Scan for the cell matching the given text and deliver its (X, Y) coordinate at center. 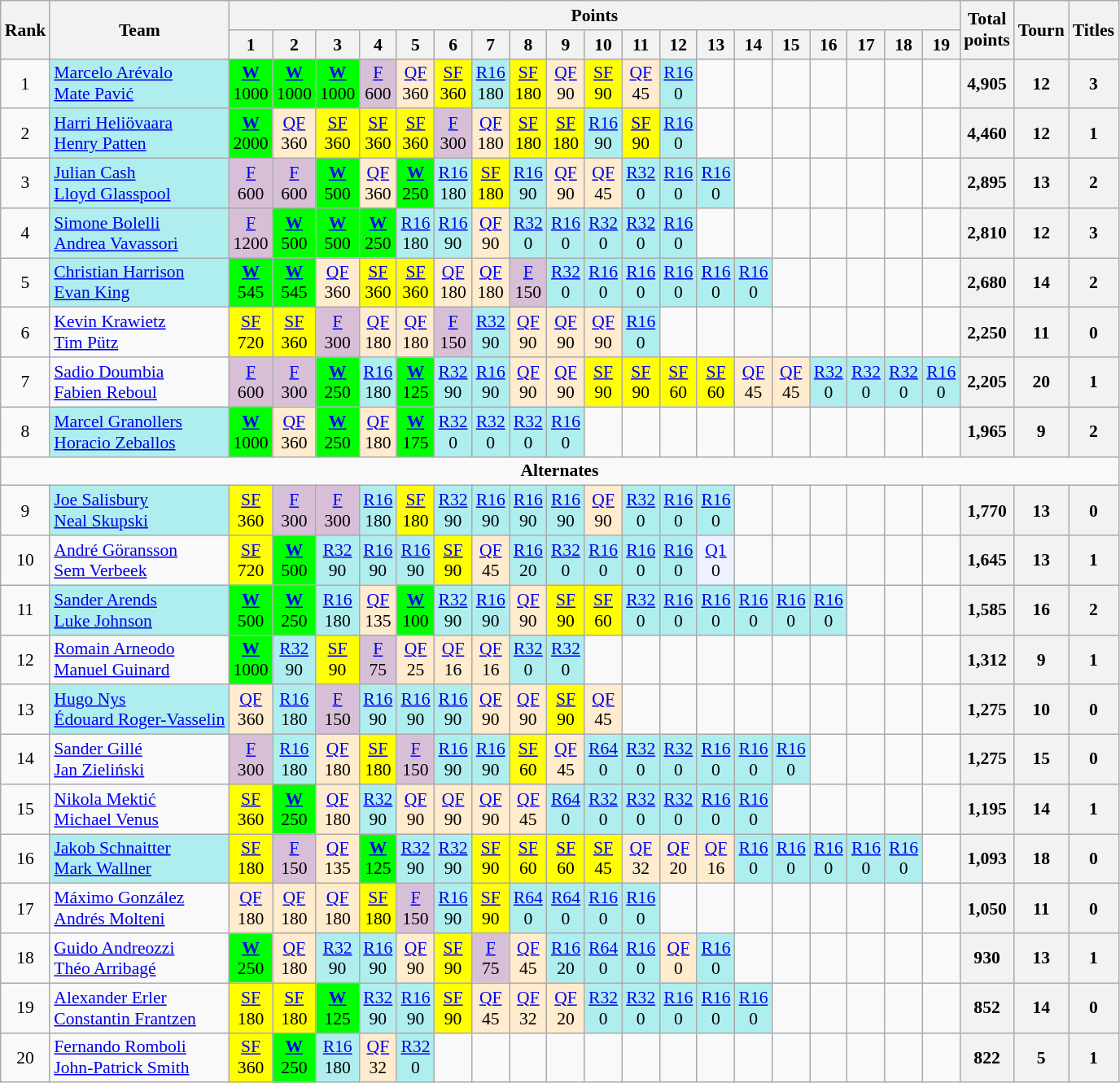
André Göransson Sem Verbeek (139, 560)
2,680 (987, 283)
Nikola Mektić Michael Venus (139, 809)
Sander Arends Luke Johnson (139, 610)
Alexander Erler Constantin Frantzen (139, 1007)
2,250 (987, 332)
Tourn (1042, 29)
Sadio Doumbia Fabien Reboul (139, 382)
Fernando Romboli John-Patrick Smith (139, 1058)
1,195 (987, 809)
Titles (1094, 29)
W2000 (251, 133)
Team (139, 29)
4,460 (987, 133)
Christian Harrison Evan King (139, 283)
F1200 (251, 233)
QF0 (678, 959)
2,810 (987, 233)
1,050 (987, 908)
2,205 (987, 382)
Rank (26, 29)
Romain Arneodo Manuel Guinard (139, 659)
Guido Andreozzi Théo Arribagé (139, 959)
1,770 (987, 511)
Marcelo Arévalo Mate Pavić (139, 83)
Joe Salisbury Neal Skupski (139, 511)
Marcel Granollers Horacio Zeballos (139, 431)
4,905 (987, 83)
Sander Gillé Jan Zieliński (139, 760)
1,093 (987, 859)
Jakob Schnaitter Mark Wallner (139, 859)
Hugo Nys Édouard Roger-Vasselin (139, 710)
Points (594, 15)
Máximo González Andrés Molteni (139, 908)
Simone Bolelli Andrea Vavassori (139, 233)
1,965 (987, 431)
930 (987, 959)
QF25 (415, 659)
Totalpoints (987, 29)
Harri Heliövaara Henry Patten (139, 133)
W100 (415, 610)
822 (987, 1058)
W175 (415, 431)
1,585 (987, 610)
1,645 (987, 560)
Julian Cash Lloyd Glasspool (139, 184)
SF45 (603, 859)
Alternates (560, 471)
1,312 (987, 659)
852 (987, 1007)
Q10 (715, 560)
Kevin Krawietz Tim Pütz (139, 332)
2,895 (987, 184)
